For the text-containing cell, return its midpoint in [x, y] coordinate format. 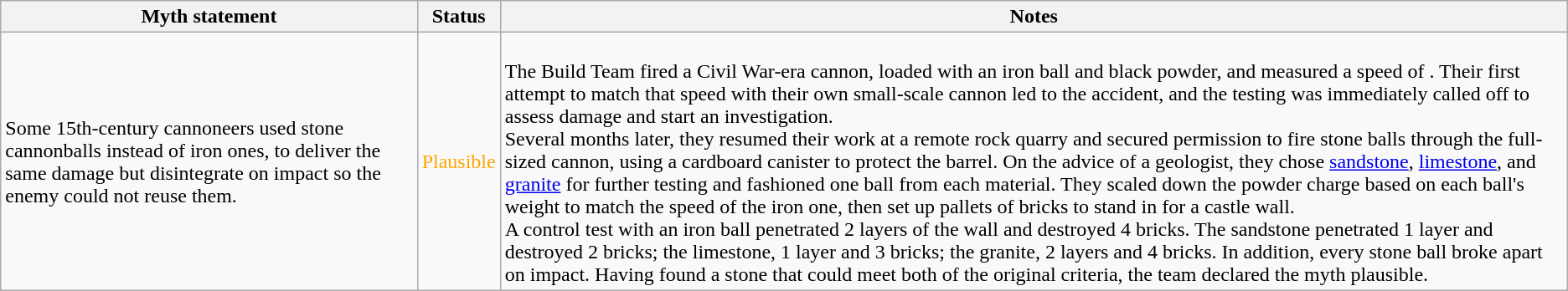
Status [459, 17]
Notes [1034, 17]
Plausible [459, 161]
Myth statement [209, 17]
